Return the [x, y] coordinate for the center point of the cell that contains the specified text.  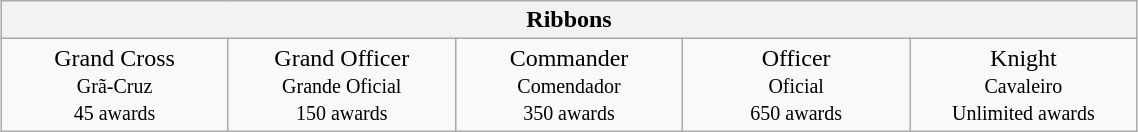
Grand CrossGrã-Cruz45 awards [114, 85]
Ribbons [569, 20]
Grand OfficerGrande Oficial150 awards [342, 85]
OfficerOficial650 awards [796, 85]
CommanderComendador350 awards [568, 85]
KnightCavaleiroUnlimited awards [1024, 85]
